Return the (X, Y) coordinate for the center point of the cell that contains the specified text.  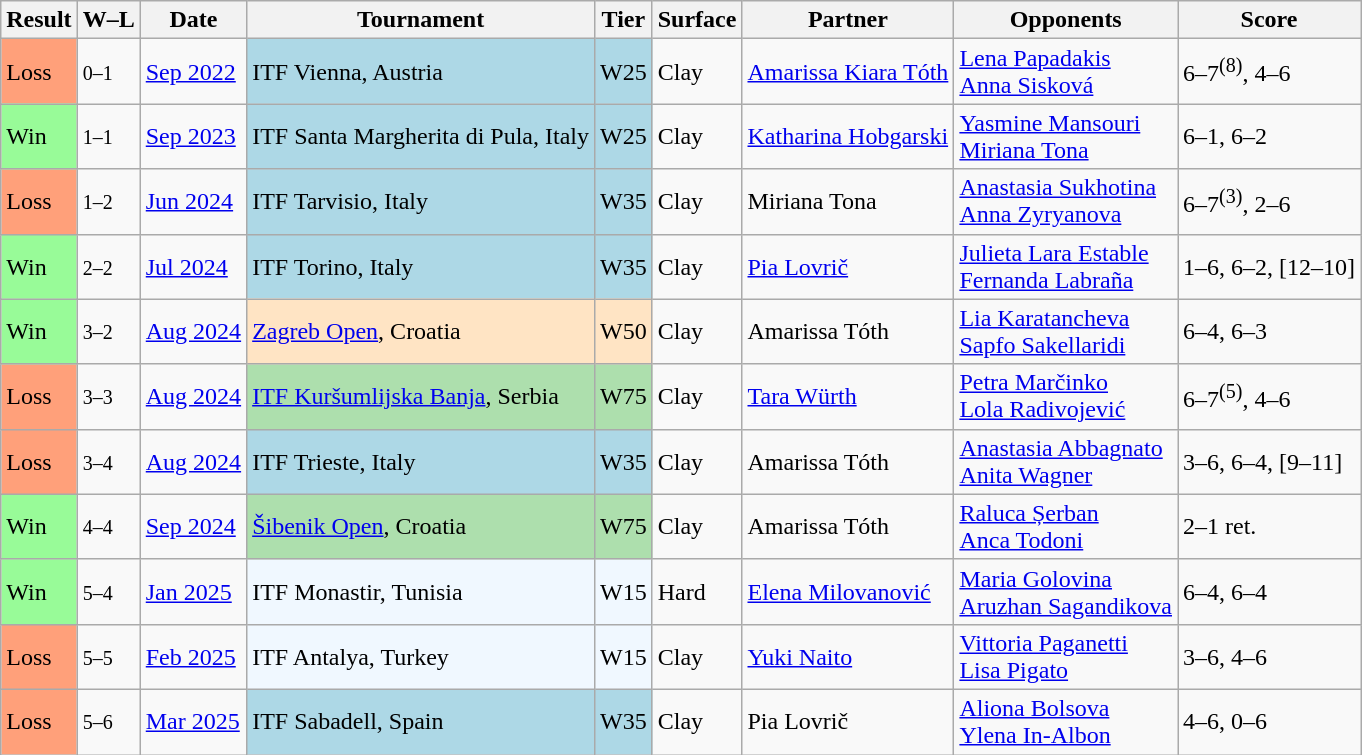
Hard (697, 592)
ITF Trieste, Italy (421, 462)
3–2 (108, 332)
2–1 ret. (1270, 526)
Jun 2024 (193, 202)
3–3 (108, 396)
Lia Karatancheva Sapfo Sakellaridi (1066, 332)
6–4, 6–3 (1270, 332)
Šibenik Open, Croatia (421, 526)
3–6, 4–6 (1270, 656)
W–L (108, 20)
0–1 (108, 72)
2–2 (108, 266)
Result (39, 20)
Tier (624, 20)
Vittoria Paganetti Lisa Pigato (1066, 656)
Score (1270, 20)
Katharina Hobgarski (848, 136)
6–7(5), 4–6 (1270, 396)
Partner (848, 20)
Tara Würth (848, 396)
5–4 (108, 592)
Jan 2025 (193, 592)
Miriana Tona (848, 202)
Elena Milovanović (848, 592)
ITF Santa Margherita di Pula, Italy (421, 136)
Lena Papadakis Anna Sisková (1066, 72)
Sep 2023 (193, 136)
Aliona Bolsova Ylena In-Albon (1066, 722)
ITF Kuršumlijska Banja, Serbia (421, 396)
Raluca Șerban Anca Todoni (1066, 526)
Tournament (421, 20)
1–1 (108, 136)
Anastasia Sukhotina Anna Zyryanova (1066, 202)
ITF Sabadell, Spain (421, 722)
Maria Golovina Aruzhan Sagandikova (1066, 592)
ITF Vienna, Austria (421, 72)
4–6, 0–6 (1270, 722)
5–5 (108, 656)
Petra Marčinko Lola Radivojević (1066, 396)
ITF Monastir, Tunisia (421, 592)
Yuki Naito (848, 656)
Feb 2025 (193, 656)
Surface (697, 20)
Sep 2024 (193, 526)
Jul 2024 (193, 266)
1–2 (108, 202)
Mar 2025 (193, 722)
3–4 (108, 462)
Sep 2022 (193, 72)
Julieta Lara Estable Fernanda Labraña (1066, 266)
5–6 (108, 722)
6–4, 6–4 (1270, 592)
Anastasia Abbagnato Anita Wagner (1066, 462)
6–7(3), 2–6 (1270, 202)
ITF Antalya, Turkey (421, 656)
ITF Torino, Italy (421, 266)
ITF Tarvisio, Italy (421, 202)
6–7(8), 4–6 (1270, 72)
Date (193, 20)
3–6, 6–4, [9–11] (1270, 462)
Zagreb Open, Croatia (421, 332)
4–4 (108, 526)
1–6, 6–2, [12–10] (1270, 266)
Yasmine Mansouri Miriana Tona (1066, 136)
Opponents (1066, 20)
Amarissa Kiara Tóth (848, 72)
6–1, 6–2 (1270, 136)
W50 (624, 332)
